For the text-containing cell, return its midpoint in (X, Y) coordinate format. 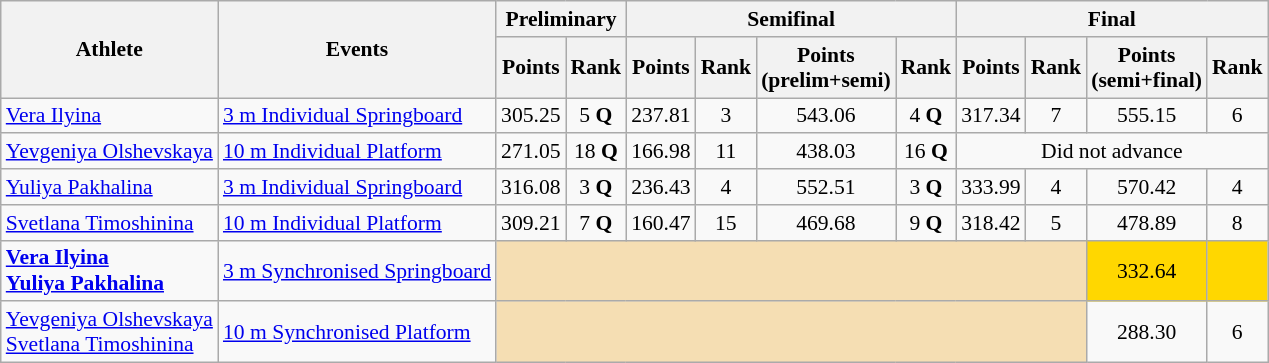
305.25 (530, 116)
8 (1238, 223)
332.64 (1146, 270)
10 m Synchronised Platform (357, 332)
Points (semi+final) (1146, 68)
16 Q (926, 152)
555.15 (1146, 116)
543.06 (826, 116)
236.43 (660, 187)
Athlete (110, 50)
333.99 (990, 187)
237.81 (660, 116)
160.47 (660, 223)
317.34 (990, 116)
3 m Synchronised Springboard (357, 270)
166.98 (660, 152)
Did not advance (1112, 152)
Points (prelim+semi) (826, 68)
Semifinal (791, 19)
7 (1056, 116)
5 (1056, 223)
Yevgeniya Olshevskaya Svetlana Timoshinina (110, 332)
3 (726, 116)
318.42 (990, 223)
11 (726, 152)
7 Q (596, 223)
316.08 (530, 187)
18 Q (596, 152)
Yuliya Pakhalina (110, 187)
Preliminary (561, 19)
Events (357, 50)
570.42 (1146, 187)
478.89 (1146, 223)
552.51 (826, 187)
15 (726, 223)
Vera Ilyina (110, 116)
Svetlana Timoshinina (110, 223)
4 Q (926, 116)
Final (1112, 19)
Yevgeniya Olshevskaya (110, 152)
271.05 (530, 152)
5 Q (596, 116)
469.68 (826, 223)
309.21 (530, 223)
9 Q (926, 223)
438.03 (826, 152)
288.30 (1146, 332)
Vera Ilyina Yuliya Pakhalina (110, 270)
